Provide the [X, Y] coordinate of the cell's center where the given text is located.  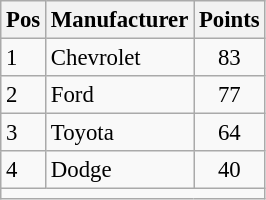
40 [230, 170]
Manufacturer [120, 20]
Points [230, 20]
2 [24, 95]
3 [24, 133]
4 [24, 170]
64 [230, 133]
Dodge [120, 170]
Toyota [120, 133]
77 [230, 95]
Ford [120, 95]
83 [230, 58]
Chevrolet [120, 58]
Pos [24, 20]
1 [24, 58]
